Identify which cell holds the provided text, then report its (X, Y) central coordinate. 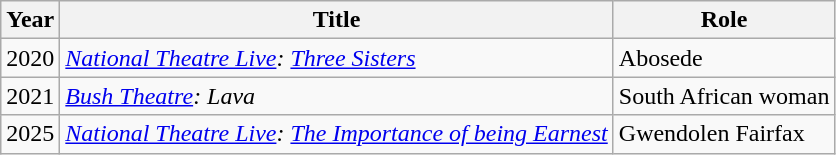
Title (336, 20)
National Theatre Live: The Importance of being Earnest (336, 134)
Role (724, 20)
Bush Theatre: Lava (336, 96)
2020 (30, 58)
Abosede (724, 58)
2021 (30, 96)
Year (30, 20)
South African woman (724, 96)
Gwendolen Fairfax (724, 134)
National Theatre Live: Three Sisters (336, 58)
2025 (30, 134)
